Output the [x, y] coordinate of the center of the cell containing the given text.  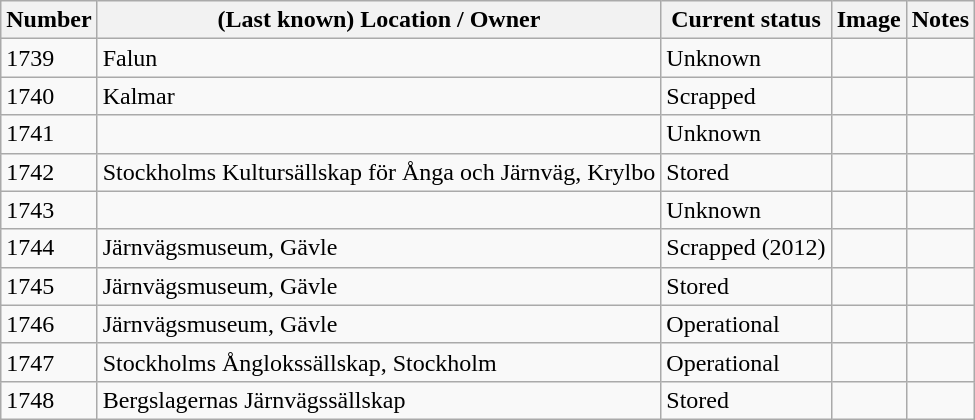
(Last known) Location / Owner [379, 20]
1744 [49, 248]
1742 [49, 172]
1745 [49, 286]
Image [868, 20]
Kalmar [379, 96]
1739 [49, 58]
1743 [49, 210]
1747 [49, 362]
Bergslagernas Järnvägssällskap [379, 400]
Scrapped [746, 96]
1741 [49, 134]
Falun [379, 58]
1740 [49, 96]
Stockholms Kultursällskap för Ånga och Järnväg, Krylbo [379, 172]
1746 [49, 324]
Scrapped (2012) [746, 248]
1748 [49, 400]
Number [49, 20]
Current status [746, 20]
Stockholms Ånglokssällskap, Stockholm [379, 362]
Notes [940, 20]
